Detect which cell encompasses the target text, then output its (x, y) center coordinate. 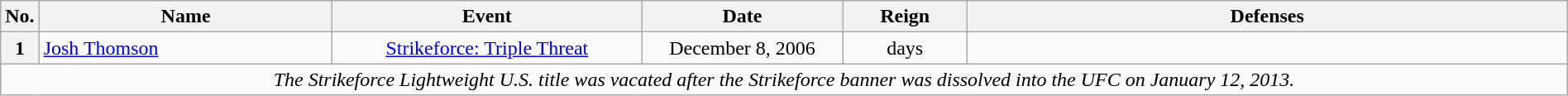
Reign (905, 17)
Strikeforce: Triple Threat (487, 48)
Defenses (1267, 17)
days (905, 48)
The Strikeforce Lightweight U.S. title was vacated after the Strikeforce banner was dissolved into the UFC on January 12, 2013. (784, 79)
Event (487, 17)
No. (20, 17)
December 8, 2006 (743, 48)
Josh Thomson (185, 48)
1 (20, 48)
Date (743, 17)
Name (185, 17)
